Locate the cell with the specified text and output its [x, y] center coordinate. 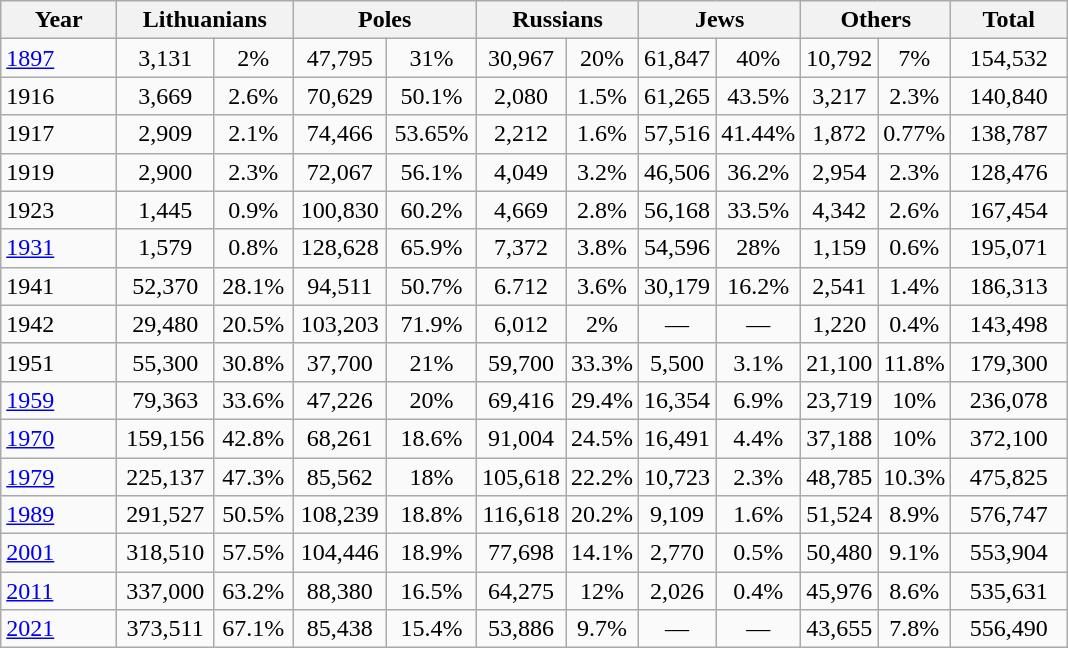
195,071 [1009, 248]
2,026 [678, 591]
21,100 [840, 362]
52,370 [166, 286]
Jews [720, 20]
225,137 [166, 477]
1916 [59, 96]
0.77% [914, 134]
Poles [385, 20]
67.1% [254, 629]
1959 [59, 400]
18% [432, 477]
3.6% [602, 286]
43,655 [840, 629]
79,363 [166, 400]
291,527 [166, 515]
85,562 [340, 477]
10.3% [914, 477]
104,446 [340, 553]
154,532 [1009, 58]
40% [758, 58]
28% [758, 248]
9.7% [602, 629]
2,900 [166, 172]
0.6% [914, 248]
71.9% [432, 324]
1,872 [840, 134]
Year [59, 20]
2,212 [520, 134]
15.4% [432, 629]
1.5% [602, 96]
2,770 [678, 553]
22.2% [602, 477]
116,618 [520, 515]
7,372 [520, 248]
4,342 [840, 210]
59,700 [520, 362]
12% [602, 591]
167,454 [1009, 210]
24.5% [602, 438]
1931 [59, 248]
57.5% [254, 553]
56.1% [432, 172]
30,179 [678, 286]
53,886 [520, 629]
1970 [59, 438]
47,795 [340, 58]
0.9% [254, 210]
9.1% [914, 553]
31% [432, 58]
61,847 [678, 58]
57,516 [678, 134]
48,785 [840, 477]
2,909 [166, 134]
6.9% [758, 400]
1,220 [840, 324]
1942 [59, 324]
3.2% [602, 172]
1897 [59, 58]
63.2% [254, 591]
6,012 [520, 324]
16.2% [758, 286]
1919 [59, 172]
77,698 [520, 553]
556,490 [1009, 629]
186,313 [1009, 286]
28.1% [254, 286]
70,629 [340, 96]
56,168 [678, 210]
103,203 [340, 324]
179,300 [1009, 362]
7% [914, 58]
20.2% [602, 515]
20.5% [254, 324]
4,049 [520, 172]
1,445 [166, 210]
18.8% [432, 515]
55,300 [166, 362]
143,498 [1009, 324]
50.1% [432, 96]
72,067 [340, 172]
8.9% [914, 515]
37,700 [340, 362]
4.4% [758, 438]
535,631 [1009, 591]
33.6% [254, 400]
6.712 [520, 286]
9,109 [678, 515]
64,275 [520, 591]
29,480 [166, 324]
16.5% [432, 591]
61,265 [678, 96]
69,416 [520, 400]
50.7% [432, 286]
108,239 [340, 515]
5,500 [678, 362]
3,217 [840, 96]
100,830 [340, 210]
33.5% [758, 210]
159,156 [166, 438]
30,967 [520, 58]
475,825 [1009, 477]
3.8% [602, 248]
1923 [59, 210]
85,438 [340, 629]
4,669 [520, 210]
53.65% [432, 134]
1941 [59, 286]
3,669 [166, 96]
50.5% [254, 515]
3.1% [758, 362]
18.9% [432, 553]
11.8% [914, 362]
Others [876, 20]
16,491 [678, 438]
42.8% [254, 438]
105,618 [520, 477]
10,723 [678, 477]
68,261 [340, 438]
3,131 [166, 58]
29.4% [602, 400]
60.2% [432, 210]
8.6% [914, 591]
0.8% [254, 248]
51,524 [840, 515]
236,078 [1009, 400]
7.8% [914, 629]
Russians [557, 20]
47.3% [254, 477]
Total [1009, 20]
373,511 [166, 629]
2.1% [254, 134]
1917 [59, 134]
1979 [59, 477]
140,840 [1009, 96]
2.8% [602, 210]
2011 [59, 591]
30.8% [254, 362]
1,579 [166, 248]
47,226 [340, 400]
1989 [59, 515]
74,466 [340, 134]
1.4% [914, 286]
45,976 [840, 591]
0.5% [758, 553]
88,380 [340, 591]
94,511 [340, 286]
2,541 [840, 286]
10,792 [840, 58]
318,510 [166, 553]
37,188 [840, 438]
128,476 [1009, 172]
46,506 [678, 172]
337,000 [166, 591]
18.6% [432, 438]
Lithuanians [205, 20]
23,719 [840, 400]
372,100 [1009, 438]
2001 [59, 553]
36.2% [758, 172]
50,480 [840, 553]
14.1% [602, 553]
2021 [59, 629]
2,954 [840, 172]
1951 [59, 362]
553,904 [1009, 553]
16,354 [678, 400]
33.3% [602, 362]
138,787 [1009, 134]
65.9% [432, 248]
54,596 [678, 248]
43.5% [758, 96]
2,080 [520, 96]
91,004 [520, 438]
1,159 [840, 248]
21% [432, 362]
41.44% [758, 134]
128,628 [340, 248]
576,747 [1009, 515]
